Search for the cell housing the specified text and yield its [x, y] center coordinate. 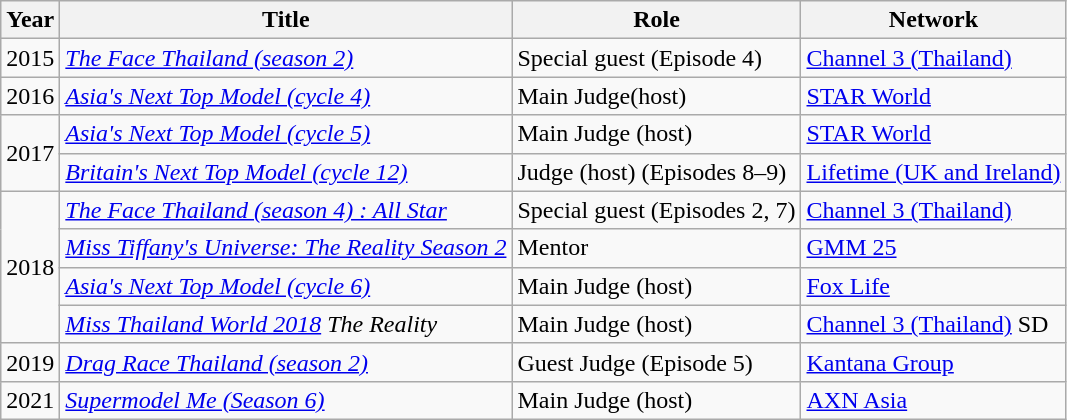
GMM 25 [934, 248]
Year [30, 20]
Special guest (Episodes 2, 7) [656, 210]
The Face Thailand (season 4) : All Star [286, 210]
Guest Judge (Episode 5) [656, 362]
Judge (host) (Episodes 8–9) [656, 172]
Network [934, 20]
2016 [30, 96]
Mentor [656, 248]
The Face Thailand (season 2) [286, 58]
Asia's Next Top Model (cycle 4) [286, 96]
2018 [30, 267]
Special guest (Episode 4) [656, 58]
Channel 3 (Thailand) SD [934, 324]
Main Judge(host) [656, 96]
Kantana Group [934, 362]
Britain's Next Top Model (cycle 12) [286, 172]
2021 [30, 400]
Role [656, 20]
Miss Tiffany's Universe: The Reality Season 2 [286, 248]
2017 [30, 153]
Lifetime (UK and Ireland) [934, 172]
2019 [30, 362]
Asia's Next Top Model (cycle 5) [286, 134]
Miss Thailand World 2018 The Reality [286, 324]
Supermodel Me (Season 6) [286, 400]
Drag Race Thailand (season 2) [286, 362]
Fox Life [934, 286]
Asia's Next Top Model (cycle 6) [286, 286]
2015 [30, 58]
AXN Asia [934, 400]
Title [286, 20]
